Identify which cell holds the provided text, then report its [X, Y] central coordinate. 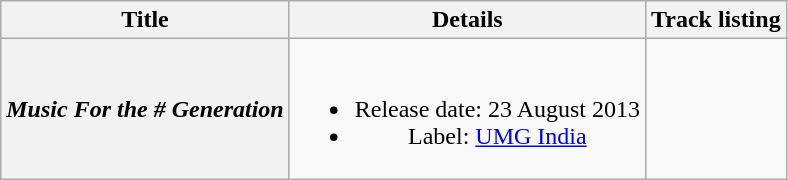
Music For the # Generation [145, 109]
Release date: 23 August 2013Label: UMG India [467, 109]
Title [145, 20]
Details [467, 20]
Track listing [716, 20]
